Return the [X, Y] coordinate for the center point of the cell that contains the specified text.  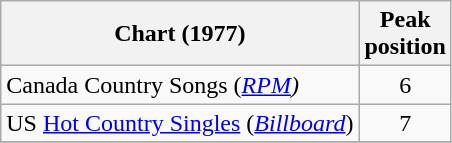
Chart (1977) [180, 34]
Peakposition [405, 34]
Canada Country Songs (RPM) [180, 85]
7 [405, 123]
US Hot Country Singles (Billboard) [180, 123]
6 [405, 85]
